Search for the cell housing the specified text and yield its [x, y] center coordinate. 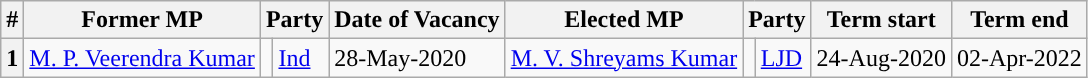
M. P. Veerendra Kumar [142, 58]
Elected MP [624, 20]
28-May-2020 [417, 58]
Term end [1019, 20]
LJD [783, 58]
Term start [881, 20]
02-Apr-2022 [1019, 58]
# [12, 20]
1 [12, 58]
Ind [301, 58]
M. V. Shreyams Kumar [624, 58]
Former MP [142, 20]
Date of Vacancy [417, 20]
24-Aug-2020 [881, 58]
